Output the (x, y) coordinate of the center of the cell containing the given text.  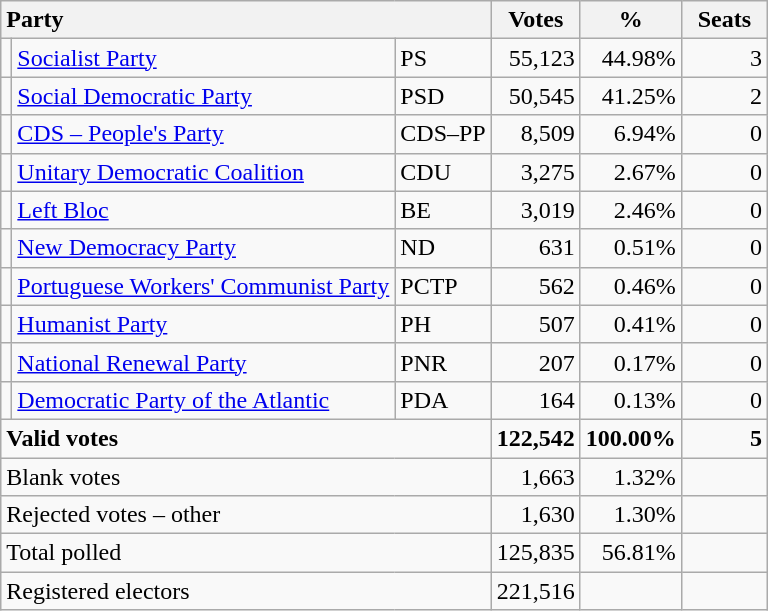
PH (443, 324)
Portuguese Workers' Communist Party (204, 286)
Rejected votes – other (246, 515)
562 (536, 286)
56.81% (630, 553)
BE (443, 210)
PNR (443, 362)
Seats (724, 20)
631 (536, 248)
PCTP (443, 286)
2.67% (630, 172)
Blank votes (246, 477)
0.41% (630, 324)
CDU (443, 172)
6.94% (630, 134)
New Democracy Party (204, 248)
Humanist Party (204, 324)
0.17% (630, 362)
PSD (443, 96)
Left Bloc (204, 210)
55,123 (536, 58)
CDS–PP (443, 134)
2.46% (630, 210)
National Renewal Party (204, 362)
ND (443, 248)
8,509 (536, 134)
Valid votes (246, 438)
207 (536, 362)
Total polled (246, 553)
1,663 (536, 477)
Social Democratic Party (204, 96)
0.46% (630, 286)
3,275 (536, 172)
50,545 (536, 96)
221,516 (536, 591)
Unitary Democratic Coalition (204, 172)
Democratic Party of the Atlantic (204, 400)
122,542 (536, 438)
164 (536, 400)
3 (724, 58)
0.13% (630, 400)
% (630, 20)
1,630 (536, 515)
2 (724, 96)
1.32% (630, 477)
5 (724, 438)
100.00% (630, 438)
Party (246, 20)
Socialist Party (204, 58)
0.51% (630, 248)
CDS – People's Party (204, 134)
PDA (443, 400)
44.98% (630, 58)
3,019 (536, 210)
507 (536, 324)
Registered electors (246, 591)
41.25% (630, 96)
PS (443, 58)
Votes (536, 20)
125,835 (536, 553)
1.30% (630, 515)
